Capture the cell that displays the provided text and extract its (x, y) central coordinate. 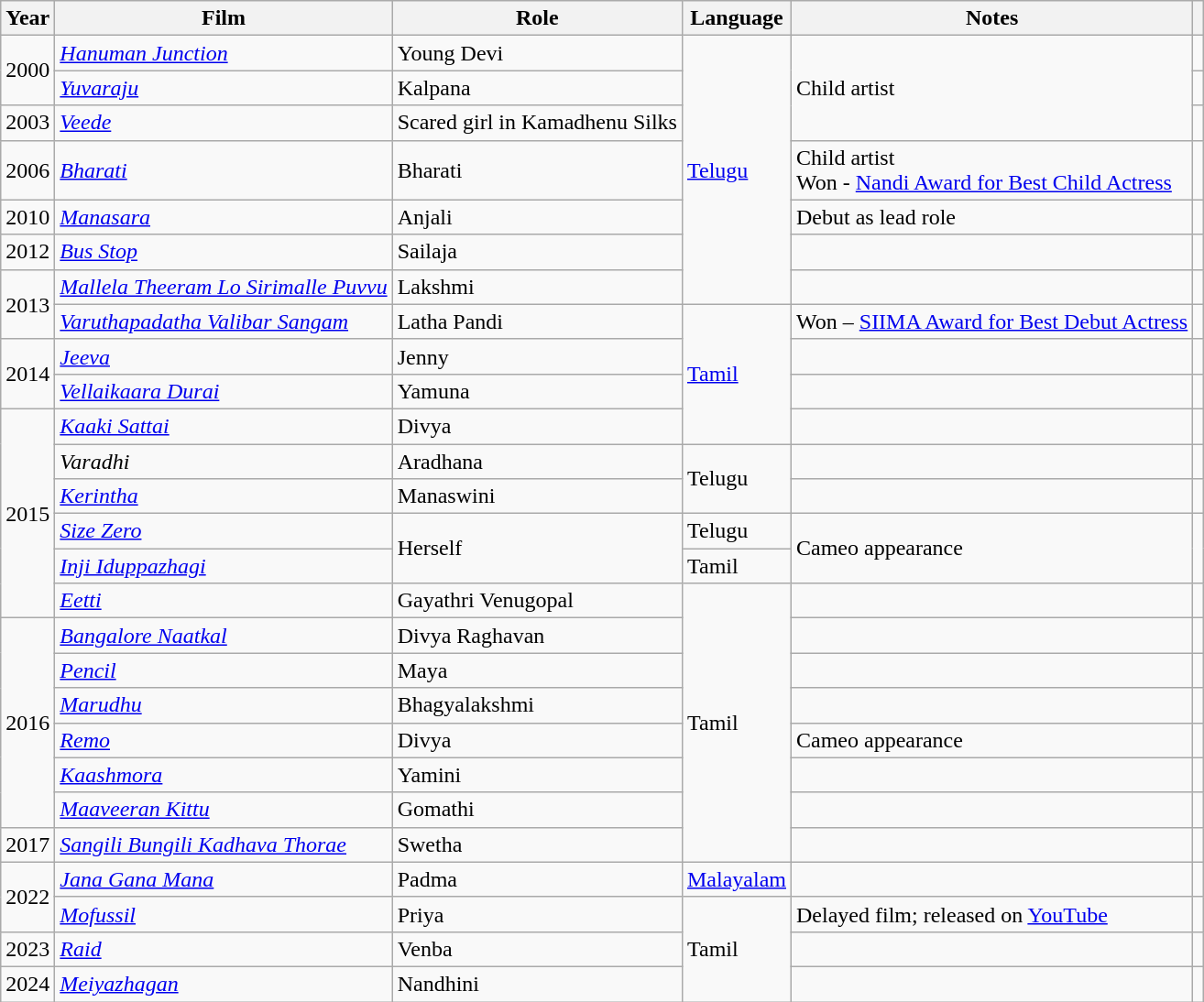
2006 (27, 170)
Child artistWon - Nandi Award for Best Child Actress (992, 170)
Yuvaraju (224, 88)
Manaswini (537, 496)
Nandhini (537, 984)
Varadhi (224, 461)
Debut as lead role (992, 217)
Swetha (537, 844)
Malayalam (737, 879)
Kalpana (537, 88)
Remo (224, 740)
Child artist (992, 88)
Raid (224, 949)
Lakshmi (537, 287)
Gayathri Venugopal (537, 601)
Notes (992, 18)
Aradhana (537, 461)
Varuthapadatha Valibar Sangam (224, 321)
Yamini (537, 775)
Inji Iduppazhagi (224, 566)
Size Zero (224, 531)
2012 (27, 252)
Veede (224, 123)
Priya (537, 914)
Maaveeran Kittu (224, 810)
Delayed film; released on YouTube (992, 914)
2023 (27, 949)
Pencil (224, 670)
Jeeva (224, 356)
2013 (27, 304)
Scared girl in Kamadhenu Silks (537, 123)
Eetti (224, 601)
2010 (27, 217)
Mallela Theeram Lo Sirimalle Puvvu (224, 287)
Padma (537, 879)
Sailaja (537, 252)
Won – SIIMA Award for Best Debut Actress (992, 321)
Year (27, 18)
2022 (27, 897)
Young Devi (537, 53)
Manasara (224, 217)
2016 (27, 723)
Hanuman Junction (224, 53)
Sangili Bungili Kadhava Thorae (224, 844)
2014 (27, 374)
Role (537, 18)
Venba (537, 949)
Jana Gana Mana (224, 879)
2003 (27, 123)
2000 (27, 71)
Language (737, 18)
Mofussil (224, 914)
Kerintha (224, 496)
Film (224, 18)
Maya (537, 670)
Herself (537, 549)
Anjali (537, 217)
Yamuna (537, 391)
2015 (27, 513)
Kaaki Sattai (224, 426)
Marudhu (224, 705)
Bangalore Naatkal (224, 636)
Vellaikaara Durai (224, 391)
Jenny (537, 356)
Divya Raghavan (537, 636)
Kaashmora (224, 775)
Meiyazhagan (224, 984)
Bhagyalakshmi (537, 705)
Gomathi (537, 810)
2024 (27, 984)
Bus Stop (224, 252)
Latha Pandi (537, 321)
2017 (27, 844)
